Search for the cell housing the specified text and yield its [X, Y] center coordinate. 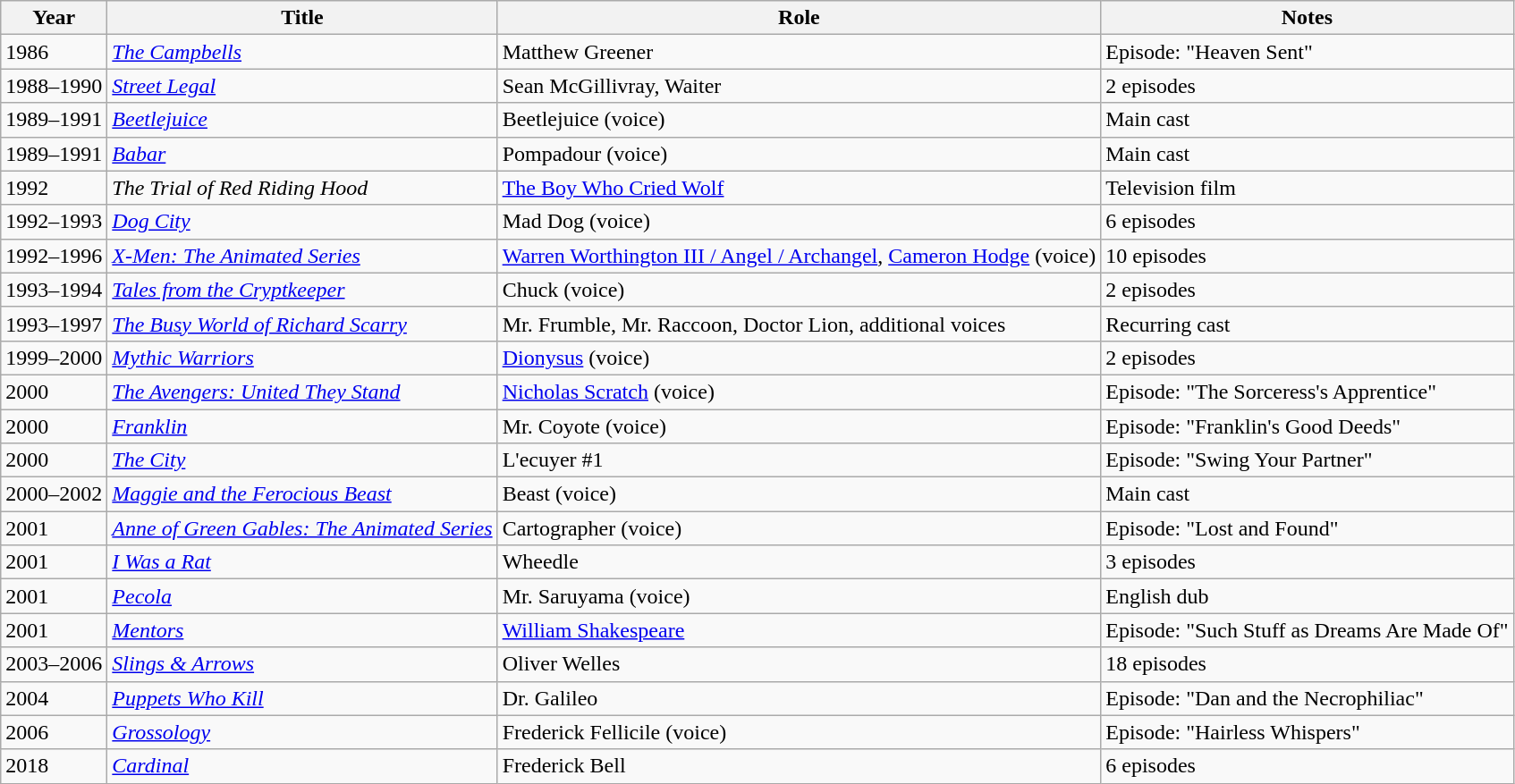
Warren Worthington III / Angel / Archangel, Cameron Hodge (voice) [800, 256]
Episode: "Hairless Whispers" [1308, 732]
Pecola [302, 596]
Oliver Welles [800, 664]
Sean McGillivray, Waiter [800, 86]
Tales from the Cryptkeeper [302, 290]
Notes [1308, 18]
The Campbells [302, 52]
Mr. Coyote (voice) [800, 426]
Recurring cast [1308, 324]
2000–2002 [54, 494]
3 episodes [1308, 562]
I Was a Rat [302, 562]
X-Men: The Animated Series [302, 256]
Mr. Frumble, Mr. Raccoon, Doctor Lion, additional voices [800, 324]
2006 [54, 732]
2003–2006 [54, 664]
1992 [54, 188]
Cartographer (voice) [800, 528]
The Trial of Red Riding Hood [302, 188]
Puppets Who Kill [302, 698]
1999–2000 [54, 358]
Nicholas Scratch (voice) [800, 392]
Frederick Fellicile (voice) [800, 732]
Episode: "Such Stuff as Dreams Are Made Of" [1308, 630]
1986 [54, 52]
1988–1990 [54, 86]
The Boy Who Cried Wolf [800, 188]
Wheedle [800, 562]
1992–1993 [54, 222]
Beast (voice) [800, 494]
1993–1994 [54, 290]
2004 [54, 698]
Franklin [302, 426]
Matthew Greener [800, 52]
The Busy World of Richard Scarry [302, 324]
Mentors [302, 630]
Television film [1308, 188]
Frederick Bell [800, 766]
Pompadour (voice) [800, 154]
Cardinal [302, 766]
Mythic Warriors [302, 358]
Babar [302, 154]
L'ecuyer #1 [800, 460]
The City [302, 460]
Anne of Green Gables: The Animated Series [302, 528]
Episode: "Swing Your Partner" [1308, 460]
Episode: "The Sorceress's Apprentice" [1308, 392]
Dr. Galileo [800, 698]
Year [54, 18]
Slings & Arrows [302, 664]
Role [800, 18]
Maggie and the Ferocious Beast [302, 494]
Street Legal [302, 86]
English dub [1308, 596]
Mr. Saruyama (voice) [800, 596]
The Avengers: United They Stand [302, 392]
18 episodes [1308, 664]
Title [302, 18]
Mad Dog (voice) [800, 222]
2018 [54, 766]
1992–1996 [54, 256]
Beetlejuice (voice) [800, 120]
Episode: "Dan and the Necrophiliac" [1308, 698]
Dog City [302, 222]
10 episodes [1308, 256]
Chuck (voice) [800, 290]
Grossology [302, 732]
Episode: "Lost and Found" [1308, 528]
Episode: "Heaven Sent" [1308, 52]
1993–1997 [54, 324]
Dionysus (voice) [800, 358]
Episode: "Franklin's Good Deeds" [1308, 426]
William Shakespeare [800, 630]
Beetlejuice [302, 120]
